For the text-containing cell, return its midpoint in (X, Y) coordinate format. 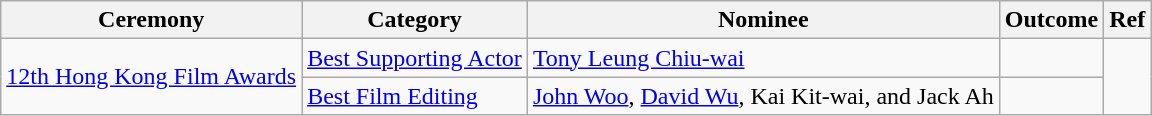
Ceremony (152, 20)
Best Supporting Actor (415, 58)
John Woo, David Wu, Kai Kit-wai, and Jack Ah (763, 96)
Outcome (1051, 20)
Tony Leung Chiu-wai (763, 58)
Nominee (763, 20)
Category (415, 20)
12th Hong Kong Film Awards (152, 77)
Best Film Editing (415, 96)
Ref (1128, 20)
